Locate the cell with the specified text and output its (X, Y) center coordinate. 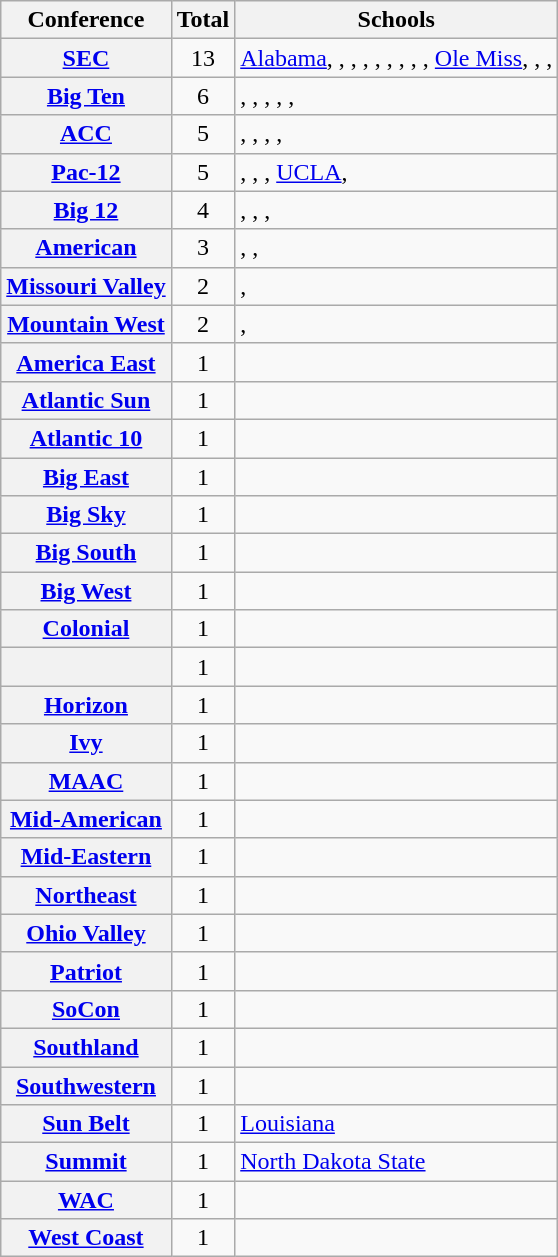
, , , (396, 210)
Mid-American (86, 819)
Big South (86, 553)
Atlantic Sun (86, 400)
Patriot (86, 971)
, , , UCLA, (396, 172)
Big Ten (86, 96)
West Coast (86, 1238)
American (86, 248)
Big West (86, 591)
Southwestern (86, 1085)
, , , , (396, 134)
6 (203, 96)
Atlantic 10 (86, 438)
Big 12 (86, 210)
Schools (396, 20)
SoCon (86, 1009)
Sun Belt (86, 1124)
Missouri Valley (86, 286)
Louisiana (396, 1124)
Summit (86, 1162)
Mountain West (86, 324)
3 (203, 248)
, , , , , (396, 96)
Pac-12 (86, 172)
Conference (86, 20)
Alabama, , , , , , , , , Ole Miss, , , (396, 58)
ACC (86, 134)
Big East (86, 477)
MAAC (86, 781)
Colonial (86, 629)
SEC (86, 58)
, , (396, 248)
4 (203, 210)
Mid-Eastern (86, 857)
America East (86, 362)
Southland (86, 1047)
Horizon (86, 705)
Big Sky (86, 515)
Total (203, 20)
WAC (86, 1200)
Ivy (86, 743)
Northeast (86, 895)
13 (203, 58)
North Dakota State (396, 1162)
Ohio Valley (86, 933)
